Locate the cell with the specified text and output its (X, Y) center coordinate. 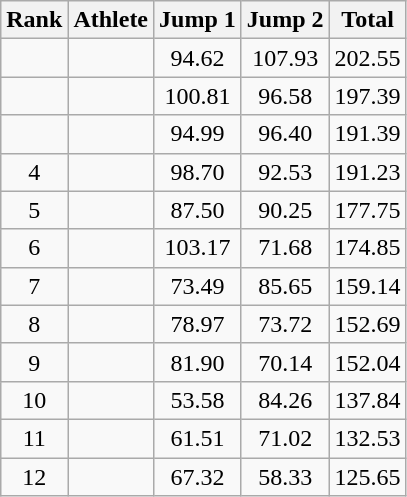
Rank (34, 20)
125.65 (368, 477)
Jump 1 (198, 20)
152.69 (368, 324)
85.65 (285, 286)
5 (34, 210)
8 (34, 324)
90.25 (285, 210)
71.68 (285, 248)
202.55 (368, 58)
73.49 (198, 286)
58.33 (285, 477)
53.58 (198, 400)
191.39 (368, 134)
137.84 (368, 400)
6 (34, 248)
12 (34, 477)
96.58 (285, 96)
67.32 (198, 477)
152.04 (368, 362)
132.53 (368, 438)
Jump 2 (285, 20)
94.62 (198, 58)
197.39 (368, 96)
107.93 (285, 58)
96.40 (285, 134)
7 (34, 286)
87.50 (198, 210)
191.23 (368, 172)
61.51 (198, 438)
94.99 (198, 134)
92.53 (285, 172)
10 (34, 400)
81.90 (198, 362)
Athlete (111, 20)
100.81 (198, 96)
70.14 (285, 362)
78.97 (198, 324)
84.26 (285, 400)
103.17 (198, 248)
98.70 (198, 172)
11 (34, 438)
73.72 (285, 324)
4 (34, 172)
9 (34, 362)
159.14 (368, 286)
Total (368, 20)
174.85 (368, 248)
177.75 (368, 210)
71.02 (285, 438)
